Return (X, Y) of the center of cell containing provided text 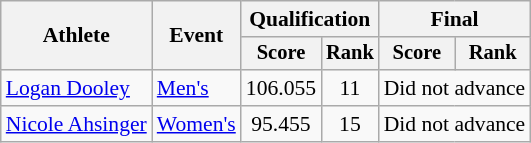
106.055 (281, 88)
Nicole Ahsinger (76, 124)
Qualification (310, 19)
Logan Dooley (76, 88)
11 (350, 88)
95.455 (281, 124)
Women's (196, 124)
Event (196, 36)
Men's (196, 88)
Final (455, 19)
15 (350, 124)
Athlete (76, 36)
